Output the (x, y) coordinate of the center of the cell containing the given text.  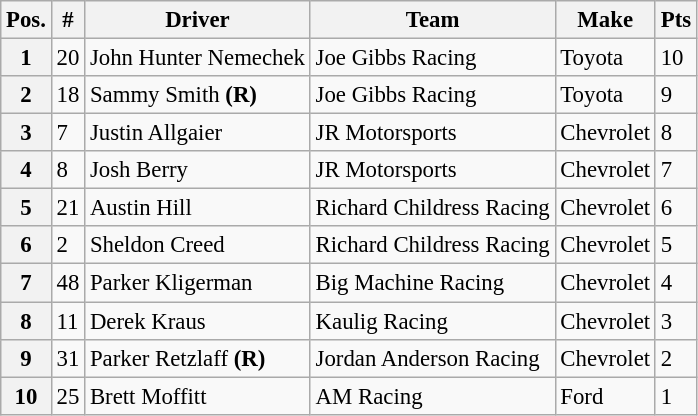
Josh Berry (198, 170)
Driver (198, 20)
Make (605, 20)
# (68, 20)
Parker Kligerman (198, 283)
11 (68, 321)
48 (68, 283)
31 (68, 358)
Sammy Smith (R) (198, 95)
Parker Retzlaff (R) (198, 358)
Jordan Anderson Racing (432, 358)
20 (68, 58)
John Hunter Nemechek (198, 58)
18 (68, 95)
Austin Hill (198, 208)
25 (68, 396)
AM Racing (432, 396)
Team (432, 20)
Sheldon Creed (198, 245)
21 (68, 208)
Derek Kraus (198, 321)
Big Machine Racing (432, 283)
Pos. (26, 20)
Kaulig Racing (432, 321)
Justin Allgaier (198, 133)
Ford (605, 396)
Brett Moffitt (198, 396)
Pts (676, 20)
